For the text-containing cell, return its midpoint in (x, y) coordinate format. 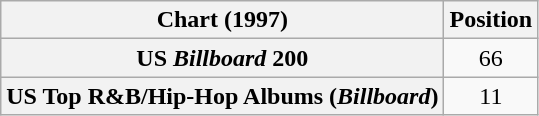
Position (491, 20)
66 (491, 58)
US Top R&B/Hip-Hop Albums (Billboard) (222, 96)
11 (491, 96)
US Billboard 200 (222, 58)
Chart (1997) (222, 20)
